Identify which cell holds the provided text, then report its (x, y) central coordinate. 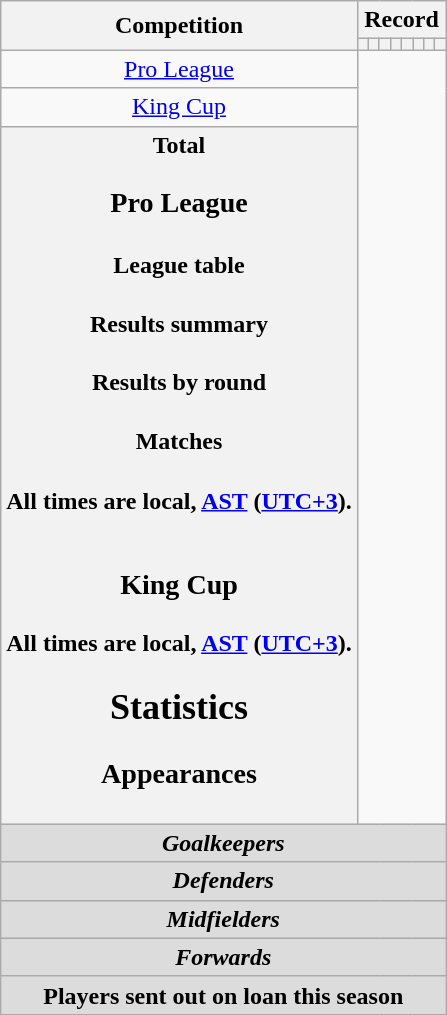
Midfielders (224, 919)
Competition (180, 26)
Goalkeepers (224, 843)
Record (401, 20)
Forwards (224, 957)
Players sent out on loan this season (224, 995)
Defenders (224, 881)
King Cup (180, 107)
Pro League (180, 69)
